From the cell containing the given text, extract its center point as [X, Y] coordinate. 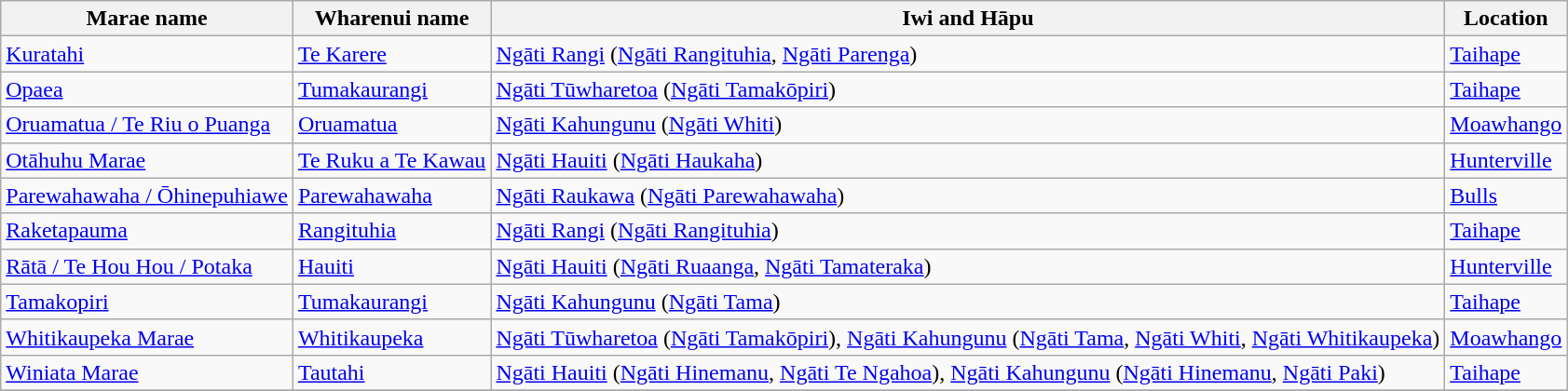
Ngāti Hauiti (Ngāti Hinemanu, Ngāti Te Ngahoa), Ngāti Kahungunu (Ngāti Hinemanu, Ngāti Paki) [968, 372]
Hauiti [391, 266]
Opaea [147, 89]
Ngāti Kahungunu (Ngāti Tama) [968, 302]
Te Karere [391, 54]
Whitikaupeka Marae [147, 337]
Ngāti Hauiti (Ngāti Haukaha) [968, 160]
Oruamatua [391, 125]
Tautahi [391, 372]
Rātā / Te Hou Hou / Potaka [147, 266]
Kuratahi [147, 54]
Location [1506, 19]
Oruamatua / Te Riu o Puanga [147, 125]
Te Ruku a Te Kawau [391, 160]
Rangituhia [391, 231]
Ngāti Tūwharetoa (Ngāti Tamakōpiri) [968, 89]
Raketapauma [147, 231]
Otāhuhu Marae [147, 160]
Bulls [1506, 195]
Ngāti Rangi (Ngāti Rangituhia) [968, 231]
Parewahawaha [391, 195]
Winiata Marae [147, 372]
Tamakopiri [147, 302]
Ngāti Kahungunu (Ngāti Whiti) [968, 125]
Whitikaupeka [391, 337]
Iwi and Hāpu [968, 19]
Marae name [147, 19]
Wharenui name [391, 19]
Ngāti Tūwharetoa (Ngāti Tamakōpiri), Ngāti Kahungunu (Ngāti Tama, Ngāti Whiti, Ngāti Whitikaupeka) [968, 337]
Ngāti Raukawa (Ngāti Parewahawaha) [968, 195]
Ngāti Hauiti (Ngāti Ruaanga, Ngāti Tamateraka) [968, 266]
Ngāti Rangi (Ngāti Rangituhia, Ngāti Parenga) [968, 54]
Parewahawaha / Ōhinepuhiawe [147, 195]
